Locate the cell with the specified text and output its [x, y] center coordinate. 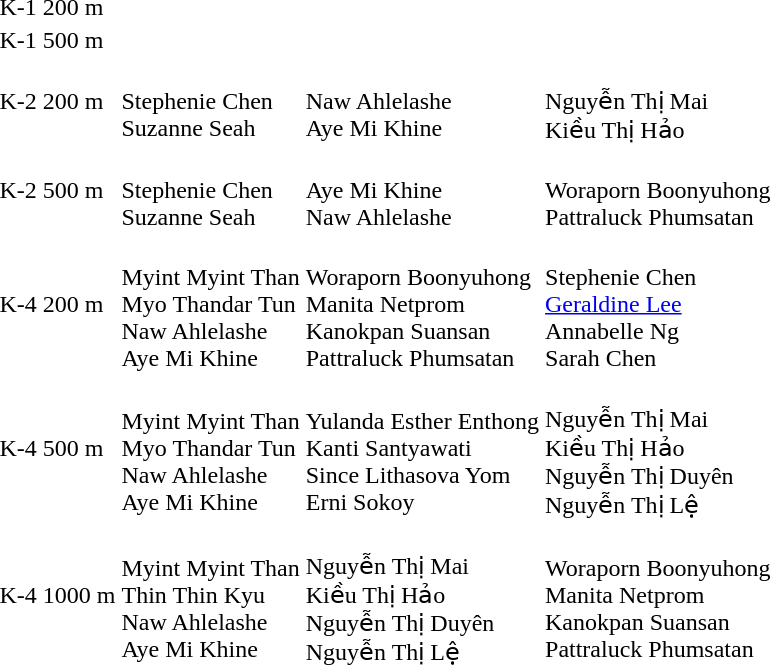
Aye Mi KhineNaw Ahlelashe [422, 190]
Yulanda Esther EnthongKanti SantyawatiSince Lithasova YomErni Sokoy [422, 448]
Woraporn BoonyuhongManita NetpromKanokpan SuansanPattraluck Phumsatan [422, 304]
Naw AhlelasheAye Mi Khine [422, 102]
